Extract the (X, Y) coordinate from the center of the cell holding the provided text.  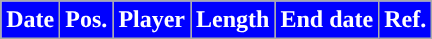
Length (233, 20)
End date (327, 20)
Ref. (406, 20)
Player (152, 20)
Date (30, 20)
Pos. (86, 20)
